Pinpoint the cell where the given text exists, returning its [x, y] midpoint coordinate. 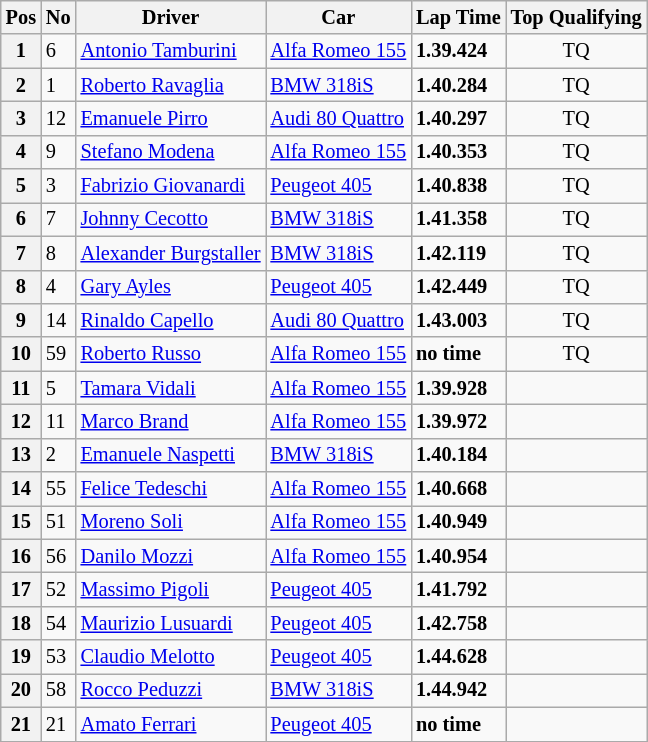
13 [21, 455]
1.40.297 [458, 118]
16 [21, 556]
1.42.119 [458, 253]
1.41.792 [458, 589]
18 [21, 623]
55 [58, 489]
Moreno Soli [171, 522]
Emanuele Pirro [171, 118]
Felice Tedeschi [171, 489]
1.40.838 [458, 186]
1.39.424 [458, 51]
Lap Time [458, 17]
Antonio Tamburini [171, 51]
Fabrizio Giovanardi [171, 186]
17 [21, 589]
Car [339, 17]
10 [21, 354]
58 [58, 690]
19 [21, 657]
Gary Ayles [171, 287]
Driver [171, 17]
1.39.972 [458, 421]
1.42.758 [458, 623]
1.42.449 [458, 287]
1.40.284 [458, 85]
Top Qualifying [576, 17]
Amato Ferrari [171, 724]
Tamara Vidali [171, 388]
Emanuele Naspetti [171, 455]
1.40.954 [458, 556]
20 [21, 690]
1.44.628 [458, 657]
Danilo Mozzi [171, 556]
Alexander Burgstaller [171, 253]
56 [58, 556]
Johnny Cecotto [171, 219]
1.43.003 [458, 320]
1.40.668 [458, 489]
1.44.942 [458, 690]
Rinaldo Capello [171, 320]
Rocco Peduzzi [171, 690]
Pos [21, 17]
51 [58, 522]
1.39.928 [458, 388]
Marco Brand [171, 421]
No [58, 17]
Claudio Melotto [171, 657]
1.40.949 [458, 522]
Stefano Modena [171, 152]
53 [58, 657]
1.40.184 [458, 455]
Roberto Russo [171, 354]
54 [58, 623]
1.41.358 [458, 219]
Roberto Ravaglia [171, 85]
Massimo Pigoli [171, 589]
1.40.353 [458, 152]
15 [21, 522]
59 [58, 354]
52 [58, 589]
Maurizio Lusuardi [171, 623]
